From the cell containing the given text, extract its center point as [x, y] coordinate. 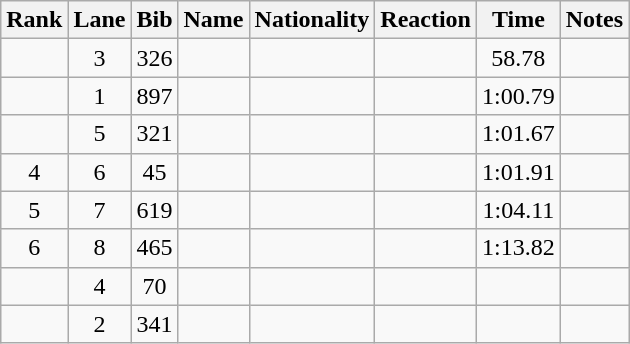
465 [154, 248]
58.78 [519, 58]
7 [100, 210]
1 [100, 96]
Lane [100, 20]
1:13.82 [519, 248]
321 [154, 134]
897 [154, 96]
2 [100, 324]
70 [154, 286]
Bib [154, 20]
Nationality [312, 20]
Name [214, 20]
341 [154, 324]
326 [154, 58]
8 [100, 248]
45 [154, 172]
Time [519, 20]
Rank [34, 20]
Notes [594, 20]
1:04.11 [519, 210]
1:01.91 [519, 172]
619 [154, 210]
1:00.79 [519, 96]
3 [100, 58]
1:01.67 [519, 134]
Reaction [426, 20]
